Find where the given text appears and provide that cell's center as (X, Y) coordinate. 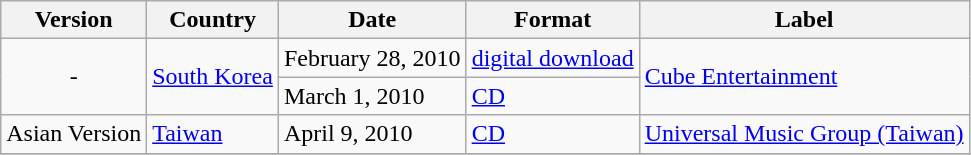
Asian Version (74, 134)
digital download (552, 58)
Label (804, 20)
Format (552, 20)
Country (213, 20)
April 9, 2010 (372, 134)
March 1, 2010 (372, 96)
Date (372, 20)
February 28, 2010 (372, 58)
Cube Entertainment (804, 77)
South Korea (213, 77)
Universal Music Group (Taiwan) (804, 134)
- (74, 77)
Taiwan (213, 134)
Version (74, 20)
